From the cell containing the given text, extract its center point as [x, y] coordinate. 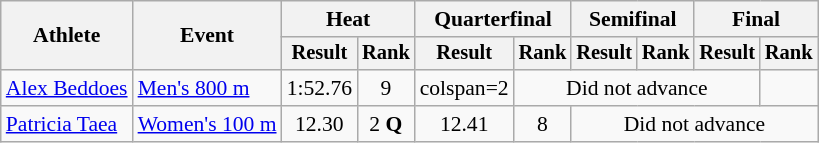
9 [386, 88]
1:52.76 [320, 88]
colspan=2 [464, 88]
Final [756, 19]
Athlete [67, 36]
Patricia Taea [67, 124]
8 [543, 124]
Event [208, 36]
Quarterfinal [494, 19]
Semifinal [632, 19]
2 Q [386, 124]
Alex Beddoes [67, 88]
12.41 [464, 124]
Heat [348, 19]
Women's 100 m [208, 124]
12.30 [320, 124]
Men's 800 m [208, 88]
